Return (X, Y) of the center of cell containing provided text 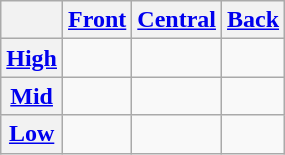
Central (177, 20)
High (32, 58)
Mid (32, 96)
Low (32, 134)
Back (254, 20)
Front (98, 20)
